For the text-containing cell, return its midpoint in (x, y) coordinate format. 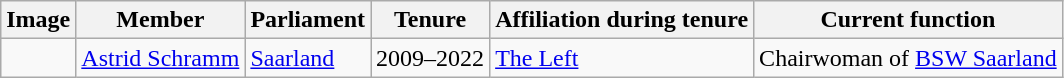
Parliament (308, 20)
Saarland (308, 58)
Chairwoman of BSW Saarland (908, 58)
Current function (908, 20)
Member (160, 20)
Image (38, 20)
Astrid Schramm (160, 58)
2009–2022 (430, 58)
Affiliation during tenure (622, 20)
Tenure (430, 20)
The Left (622, 58)
